Determine the [X, Y] coordinate at the center of the cell enclosing the given text.  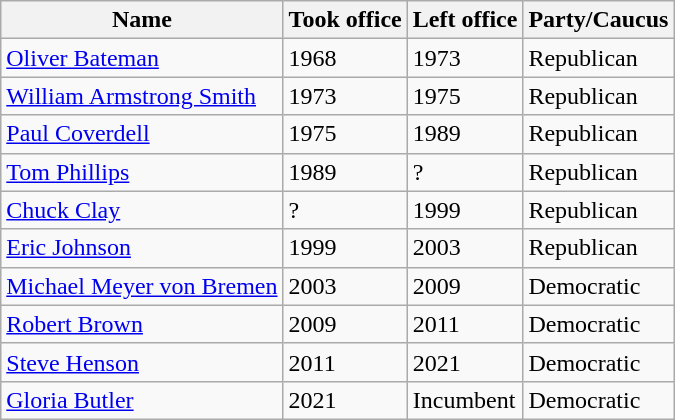
Eric Johnson [142, 248]
Name [142, 20]
1968 [345, 58]
Tom Phillips [142, 172]
Gloria Butler [142, 400]
Steve Henson [142, 362]
Michael Meyer von Bremen [142, 286]
Oliver Bateman [142, 58]
Paul Coverdell [142, 134]
Incumbent [465, 400]
Left office [465, 20]
Robert Brown [142, 324]
Chuck Clay [142, 210]
Party/Caucus [598, 20]
Took office [345, 20]
William Armstrong Smith [142, 96]
